Detect which cell encompasses the target text, then output its [X, Y] center coordinate. 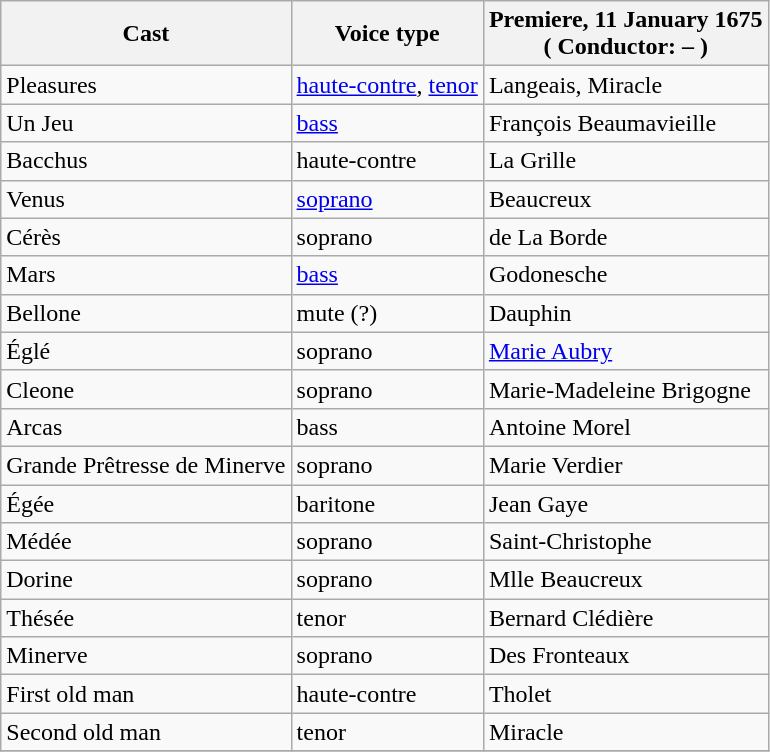
Égée [146, 503]
First old man [146, 694]
Marie Verdier [626, 465]
Tholet [626, 694]
Venus [146, 199]
Un Jeu [146, 123]
Dauphin [626, 313]
Pleasures [146, 85]
Cleone [146, 389]
Langeais, Miracle [626, 85]
Second old man [146, 732]
Églé [146, 351]
Médée [146, 542]
Miracle [626, 732]
Voice type [387, 34]
mute (?) [387, 313]
Jean Gaye [626, 503]
de La Borde [626, 237]
Bernard Clédière [626, 618]
La Grille [626, 161]
Marie-Madeleine Brigogne [626, 389]
Antoine Morel [626, 427]
Bellone [146, 313]
Bacchus [146, 161]
Grande Prêtresse de Minerve [146, 465]
baritone [387, 503]
Thésée [146, 618]
Mars [146, 275]
Godonesche [626, 275]
Beaucreux [626, 199]
Mlle Beaucreux [626, 580]
Saint-Christophe [626, 542]
Premiere, 11 January 1675 ( Conductor: – ) [626, 34]
Minerve [146, 656]
Arcas [146, 427]
Marie Aubry [626, 351]
François Beaumavieille [626, 123]
Dorine [146, 580]
Cérès [146, 237]
Cast [146, 34]
Des Fronteaux [626, 656]
haute-contre, tenor [387, 85]
